For the text-containing cell, return its midpoint in [x, y] coordinate format. 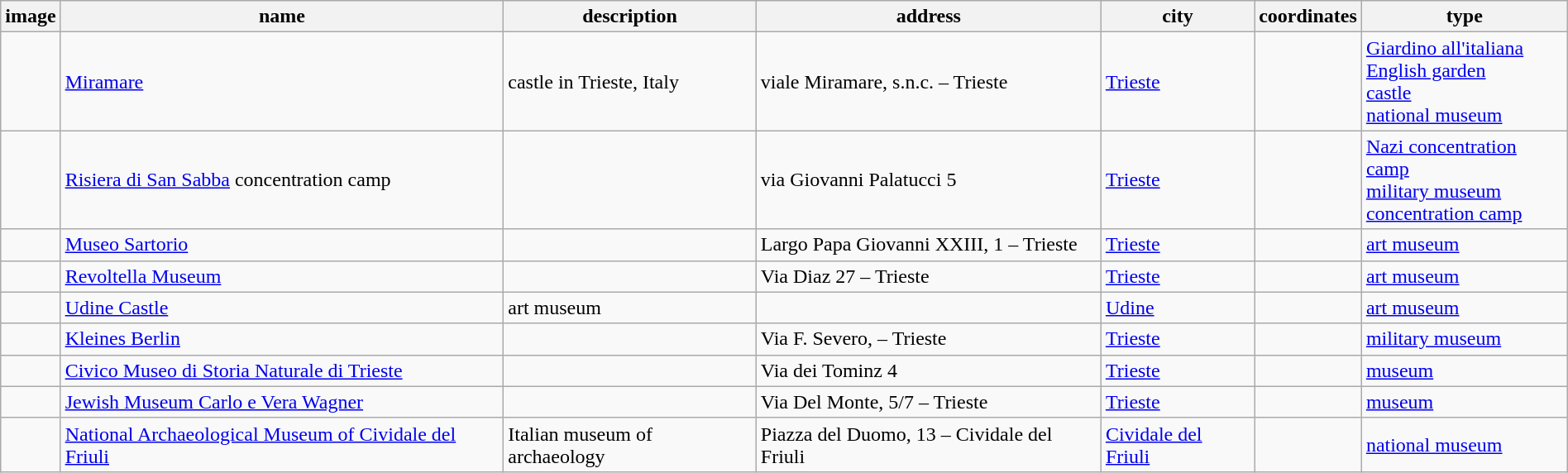
Kleines Berlin [282, 339]
type [1464, 17]
Via Del Monte, 5/7 – Trieste [928, 402]
viale Miramare, s.n.c. – Trieste [928, 81]
Via Diaz 27 – Trieste [928, 276]
castle in Trieste, Italy [630, 81]
Nazi concentration campmilitary museumconcentration camp [1464, 180]
name [282, 17]
Via dei Tominz 4 [928, 370]
Via F. Severo, – Trieste [928, 339]
Udine Castle [282, 308]
Museo Sartorio [282, 245]
coordinates [1308, 17]
Cividale del Friuli [1178, 445]
address [928, 17]
Largo Papa Giovanni XXIII, 1 – Trieste [928, 245]
national museum [1464, 445]
National Archaeological Museum of Cividale del Friuli [282, 445]
via Giovanni Palatucci 5 [928, 180]
Risiera di San Sabba concentration camp [282, 180]
Jewish Museum Carlo e Vera Wagner [282, 402]
Miramare [282, 81]
Giardino all'italianaEnglish gardencastlenational museum [1464, 81]
military museum [1464, 339]
Civico Museo di Storia Naturale di Trieste [282, 370]
Piazza del Duomo, 13 – Cividale del Friuli [928, 445]
description [630, 17]
Revoltella Museum [282, 276]
city [1178, 17]
Italian museum of archaeology [630, 445]
Udine [1178, 308]
image [31, 17]
